Find where the given text appears and provide that cell's center as (x, y) coordinate. 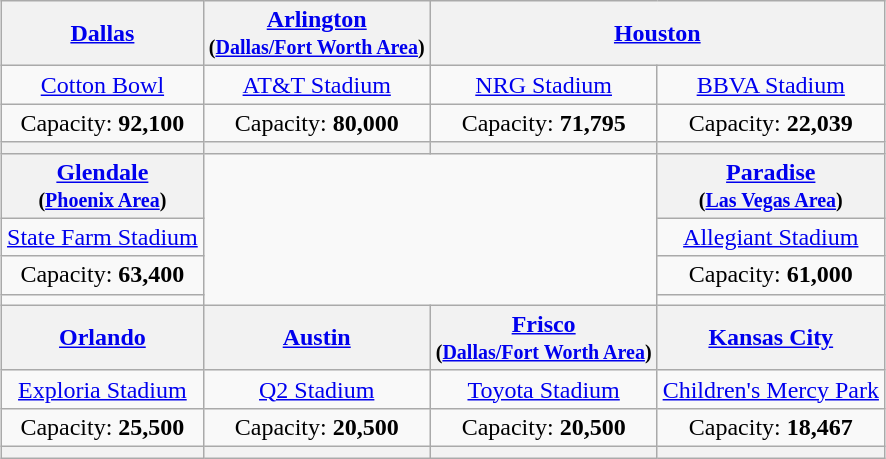
Q2 Stadium (316, 389)
Capacity: 80,000 (316, 123)
Austin (316, 338)
Frisco(Dallas/Fort Worth Area) (544, 338)
Arlington(Dallas/Fort Worth Area) (316, 34)
NRG Stadium (544, 85)
Kansas City (770, 338)
Capacity: 63,400 (103, 275)
Dallas (103, 34)
Children's Mercy Park (770, 389)
Capacity: 71,795 (544, 123)
Glendale(Phoenix Area) (103, 186)
BBVA Stadium (770, 85)
Capacity: 61,000 (770, 275)
Cotton Bowl (103, 85)
Capacity: 92,100 (103, 123)
State Farm Stadium (103, 237)
Allegiant Stadium (770, 237)
Toyota Stadium (544, 389)
Exploria Stadium (103, 389)
Paradise(Las Vegas Area) (770, 186)
Capacity: 18,467 (770, 427)
Orlando (103, 338)
AT&T Stadium (316, 85)
Capacity: 22,039 (770, 123)
Houston (657, 34)
Capacity: 25,500 (103, 427)
